Search for the cell housing the specified text and yield its (X, Y) center coordinate. 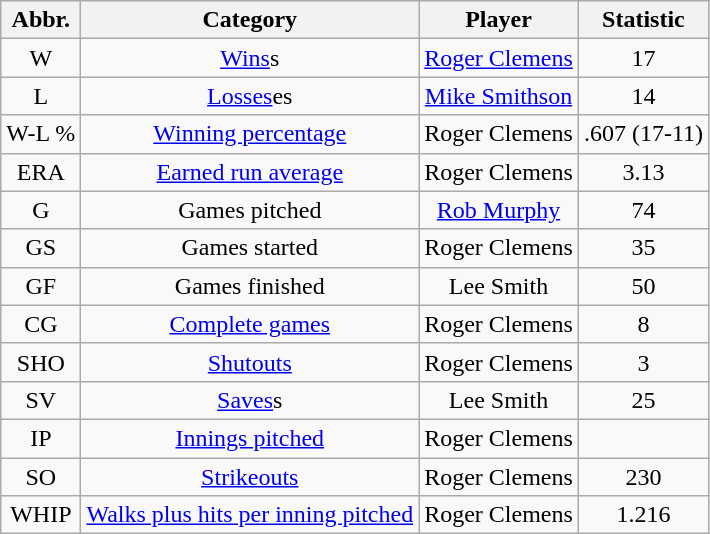
Complete games (250, 324)
Winning percentage (250, 134)
CG (41, 324)
35 (643, 248)
Earned run average (250, 172)
Walks plus hits per inning pitched (250, 515)
Games pitched (250, 210)
25 (643, 400)
Statistic (643, 20)
Abbr. (41, 20)
Savess (250, 400)
Innings pitched (250, 438)
Games started (250, 248)
Player (499, 20)
Strikeouts (250, 477)
3.13 (643, 172)
Category (250, 20)
74 (643, 210)
.607 (17-11) (643, 134)
Shutouts (250, 362)
8 (643, 324)
SO (41, 477)
GS (41, 248)
SV (41, 400)
Winss (250, 58)
W-L % (41, 134)
17 (643, 58)
IP (41, 438)
GF (41, 286)
ERA (41, 172)
L (41, 96)
1.216 (643, 515)
Losseses (250, 96)
SHO (41, 362)
230 (643, 477)
50 (643, 286)
Rob Murphy (499, 210)
WHIP (41, 515)
Games finished (250, 286)
14 (643, 96)
3 (643, 362)
G (41, 210)
Mike Smithson (499, 96)
W (41, 58)
